Search for the cell housing the specified text and yield its [X, Y] center coordinate. 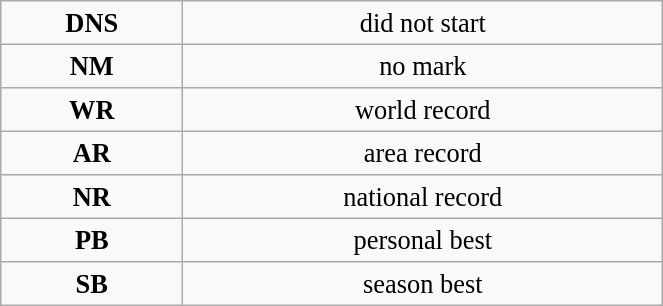
PB [92, 240]
season best [423, 284]
did not start [423, 22]
national record [423, 197]
AR [92, 153]
NM [92, 66]
area record [423, 153]
DNS [92, 22]
SB [92, 284]
WR [92, 109]
NR [92, 197]
no mark [423, 66]
personal best [423, 240]
world record [423, 109]
